Return the [x, y] coordinate for the center point of the cell that contains the specified text.  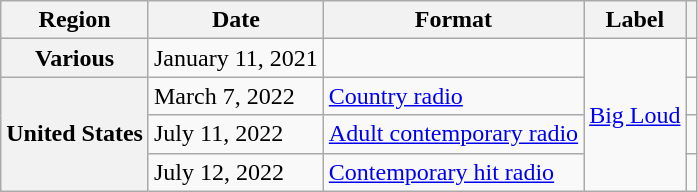
March 7, 2022 [236, 96]
United States [75, 134]
Label [635, 20]
Contemporary hit radio [453, 172]
Various [75, 58]
Region [75, 20]
Adult contemporary radio [453, 134]
January 11, 2021 [236, 58]
Format [453, 20]
July 12, 2022 [236, 172]
Date [236, 20]
Country radio [453, 96]
Big Loud [635, 115]
July 11, 2022 [236, 134]
